Capture the cell that displays the provided text and extract its (x, y) central coordinate. 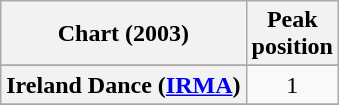
1 (292, 85)
Chart (2003) (124, 34)
Peakposition (292, 34)
Ireland Dance (IRMA) (124, 85)
